Detect which cell encompasses the target text, then output its [x, y] center coordinate. 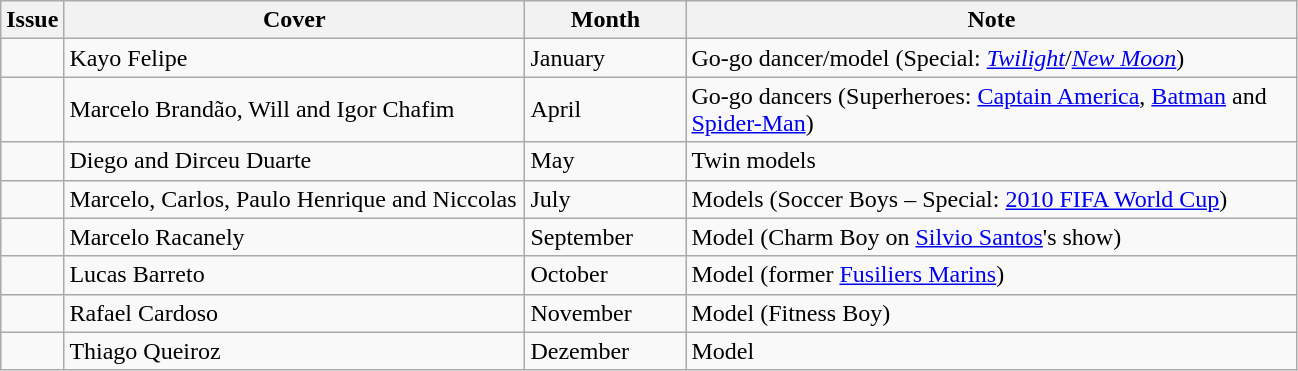
July [606, 199]
Dezember [606, 351]
October [606, 275]
Model (Fitness Boy) [992, 313]
Cover [294, 20]
Go-go dancer/model (Special: Twilight/New Moon) [992, 58]
January [606, 58]
Issue [32, 20]
April [606, 110]
Diego and Dirceu Duarte [294, 161]
Month [606, 20]
Marcelo Brandão, Will and Igor Chafim [294, 110]
Go-go dancers (Superheroes: Captain America, Batman and Spider-Man) [992, 110]
Kayo Felipe [294, 58]
Marcelo, Carlos, Paulo Henrique and Niccolas [294, 199]
Model (former Fusiliers Marins) [992, 275]
Marcelo Racanely [294, 237]
Rafael Cardoso [294, 313]
November [606, 313]
Lucas Barreto [294, 275]
May [606, 161]
Model [992, 351]
Model (Charm Boy on Silvio Santos's show) [992, 237]
September [606, 237]
Twin models [992, 161]
Note [992, 20]
Models (Soccer Boys – Special: 2010 FIFA World Cup) [992, 199]
Thiago Queiroz [294, 351]
